Capture the cell that displays the provided text and extract its [x, y] central coordinate. 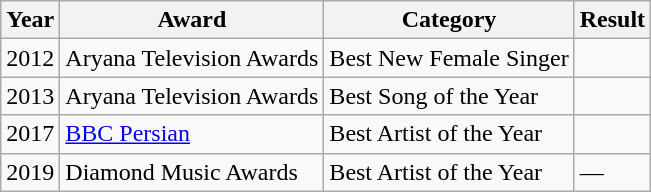
Category [449, 20]
2013 [30, 96]
Year [30, 20]
2017 [30, 134]
Diamond Music Awards [192, 172]
— [612, 172]
Best New Female Singer [449, 58]
BBC Persian [192, 134]
2012 [30, 58]
Result [612, 20]
Award [192, 20]
Best Song of the Year [449, 96]
2019 [30, 172]
